Provide the [X, Y] coordinate of the cell's center where the given text is located.  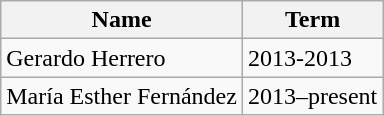
2013-2013 [312, 58]
Term [312, 20]
María Esther Fernández [122, 96]
Gerardo Herrero [122, 58]
2013–present [312, 96]
Name [122, 20]
